Capture the cell that displays the provided text and extract its [x, y] central coordinate. 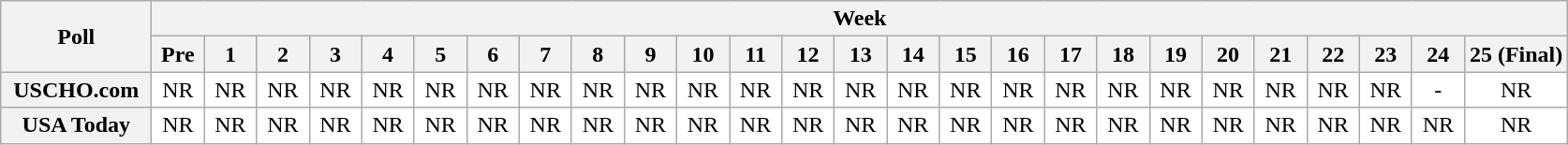
20 [1228, 54]
- [1438, 90]
9 [650, 54]
24 [1438, 54]
18 [1123, 54]
3 [335, 54]
19 [1176, 54]
7 [545, 54]
17 [1071, 54]
5 [440, 54]
10 [703, 54]
8 [598, 54]
14 [913, 54]
12 [808, 54]
Week [860, 19]
15 [966, 54]
USA Today [77, 125]
25 (Final) [1516, 54]
13 [861, 54]
16 [1018, 54]
2 [283, 54]
USCHO.com [77, 90]
23 [1385, 54]
11 [755, 54]
Poll [77, 36]
22 [1333, 54]
1 [230, 54]
6 [493, 54]
Pre [178, 54]
21 [1280, 54]
4 [388, 54]
